Detect which cell encompasses the target text, then output its (X, Y) center coordinate. 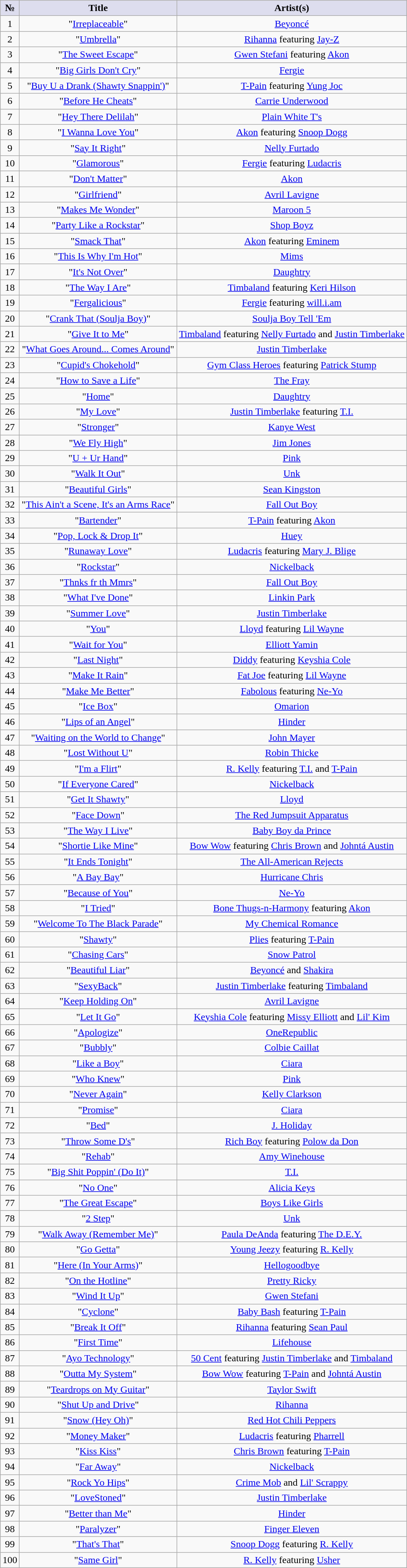
26 (10, 411)
"U + Ur Hand" (98, 458)
"Rehab" (98, 1156)
Fergie (292, 70)
66 (10, 1032)
Taylor Swift (292, 1389)
J. Holiday (292, 1125)
"Glamorous" (98, 163)
19 (10, 303)
84 (10, 1312)
7 (10, 117)
"Promise" (98, 1110)
85 (10, 1327)
"SexyBack" (98, 986)
"Wind It Up" (98, 1296)
25 (10, 396)
17 (10, 272)
Ludacris featuring Mary J. Blige (292, 551)
34 (10, 536)
T-Pain featuring Yung Joc (292, 86)
"Makes Me Wonder" (98, 210)
Gwen Stefani (292, 1296)
49 (10, 769)
39 (10, 613)
27 (10, 427)
Hurricane Chris (292, 877)
Rihanna featuring Jay-Z (292, 39)
24 (10, 380)
10 (10, 163)
Justin Timberlake featuring Timbaland (292, 986)
4 (10, 70)
My Chemical Romance (292, 923)
"Before He Cheats" (98, 101)
"I Wanna Love You" (98, 132)
Pretty Ricky (292, 1281)
"Shortie Like Mine" (98, 846)
91 (10, 1420)
Jim Jones (292, 442)
75 (10, 1172)
Shop Boyz (292, 225)
Justin Timberlake featuring T.I. (292, 411)
"This Is Why I'm Hot" (98, 256)
Fergie featuring Ludacris (292, 163)
"Go Getta" (98, 1250)
"You" (98, 629)
8 (10, 132)
"Welcome To The Black Parade" (98, 923)
15 (10, 241)
Lloyd (292, 799)
"What I've Done" (98, 598)
"Bartender" (98, 520)
Crime Mob and Lil' Scrappy (292, 1482)
97 (10, 1513)
82 (10, 1281)
"That's That" (98, 1544)
96 (10, 1498)
"Better than Me" (98, 1513)
"I Tried" (98, 908)
77 (10, 1203)
№ (10, 8)
"Bubbly" (98, 1048)
60 (10, 939)
Timbaland featuring Keri Hilson (292, 287)
Amy Winehouse (292, 1156)
"Beautiful Liar" (98, 970)
"Here (In Your Arms)" (98, 1265)
Kanye West (292, 427)
38 (10, 598)
"Summer Love" (98, 613)
65 (10, 1017)
"Wait for You" (98, 644)
"Shut Up and Drive" (98, 1405)
Gym Class Heroes featuring Patrick Stump (292, 365)
50 (10, 784)
"Girlfriend" (98, 194)
The Red Jumpsuit Apparatus (292, 815)
Paula DeAnda featuring The D.E.Y. (292, 1234)
"Lips of an Angel" (98, 722)
"2 Step" (98, 1219)
"Bed" (98, 1125)
94 (10, 1467)
43 (10, 675)
"Crank That (Soulja Boy)" (98, 318)
30 (10, 474)
Bone Thugs-n-Harmony featuring Akon (292, 908)
20 (10, 318)
"Shawty" (98, 939)
6 (10, 101)
Diddy featuring Keyshia Cole (292, 660)
Snoop Dogg featuring R. Kelly (292, 1544)
56 (10, 877)
48 (10, 753)
2 (10, 39)
"Paralyzer" (98, 1529)
12 (10, 194)
11 (10, 179)
"The Way I Live" (98, 830)
"Cyclone" (98, 1312)
"Smack That" (98, 241)
"Hey There Delilah" (98, 117)
89 (10, 1389)
68 (10, 1063)
41 (10, 644)
88 (10, 1374)
78 (10, 1219)
"Ice Box" (98, 707)
98 (10, 1529)
53 (10, 830)
"Say It Right" (98, 148)
T-Pain featuring Akon (292, 520)
Plies featuring T-Pain (292, 939)
Akon (292, 179)
"Throw Some D's" (98, 1141)
Bow Wow featuring T-Pain and Johntá Austin (292, 1374)
Baby Bash featuring T-Pain (292, 1312)
"Face Down" (98, 815)
Timbaland featuring Nelly Furtado and Justin Timberlake (292, 334)
Title (98, 8)
John Mayer (292, 738)
"Get It Shawty" (98, 799)
"Walk It Out" (98, 474)
Plain White T's (292, 117)
63 (10, 986)
16 (10, 256)
Finger Eleven (292, 1529)
"Thnks fr th Mmrs" (98, 582)
"Walk Away (Remember Me)" (98, 1234)
32 (10, 505)
OneRepublic (292, 1032)
"Break It Off" (98, 1327)
"Make It Rain" (98, 675)
"Lost Without U" (98, 753)
Colbie Caillat (292, 1048)
72 (10, 1125)
33 (10, 520)
"Chasing Cars" (98, 955)
Huey (292, 536)
Snow Patrol (292, 955)
Maroon 5 (292, 210)
61 (10, 955)
52 (10, 815)
69 (10, 1079)
Red Hot Chili Peppers (292, 1420)
"Money Maker" (98, 1435)
"Pop, Lock & Drop It" (98, 536)
Omarion (292, 707)
64 (10, 1001)
92 (10, 1435)
87 (10, 1358)
14 (10, 225)
"The Way I Are" (98, 287)
76 (10, 1188)
"Ayo Technology" (98, 1358)
"Party Like a Rockstar" (98, 225)
Sean Kingston (292, 489)
"LoveStoned" (98, 1498)
59 (10, 923)
"Apologize" (98, 1032)
"Like a Boy" (98, 1063)
100 (10, 1560)
13 (10, 210)
36 (10, 567)
Boys Like Girls (292, 1203)
"Fergalicious" (98, 303)
54 (10, 846)
"What Goes Around... Comes Around" (98, 349)
"Runaway Love" (98, 551)
Lloyd featuring Lil Wayne (292, 629)
47 (10, 738)
79 (10, 1234)
Fabolous featuring Ne-Yo (292, 691)
"On the Hotline" (98, 1281)
93 (10, 1451)
"Far Away" (98, 1467)
Keyshia Cole featuring Missy Elliott and Lil' Kim (292, 1017)
The All-American Rejects (292, 861)
"Big Girls Don't Cry" (98, 70)
"Teardrops on My Guitar" (98, 1389)
"If Everyone Cared" (98, 784)
"Cupid's Chokehold" (98, 365)
Mims (292, 256)
"The Sweet Escape" (98, 55)
"Irreplaceable" (98, 24)
Soulja Boy Tell 'Em (292, 318)
Chris Brown featuring T-Pain (292, 1451)
T.I. (292, 1172)
83 (10, 1296)
29 (10, 458)
"Who Knew" (98, 1079)
22 (10, 349)
"We Fly High" (98, 442)
"How to Save a Life" (98, 380)
"Home" (98, 396)
"First Time" (98, 1343)
Lifehouse (292, 1343)
"Umbrella" (98, 39)
74 (10, 1156)
90 (10, 1405)
"Outta My System" (98, 1374)
73 (10, 1141)
"Rockstar" (98, 567)
81 (10, 1265)
31 (10, 489)
Beyoncé (292, 24)
Robin Thicke (292, 753)
Nelly Furtado (292, 148)
"Snow (Hey Oh)" (98, 1420)
Baby Boy da Prince (292, 830)
9 (10, 148)
55 (10, 861)
"Make Me Better" (98, 691)
Rich Boy featuring Polow da Don (292, 1141)
58 (10, 908)
The Fray (292, 380)
40 (10, 629)
"Beautiful Girls" (98, 489)
37 (10, 582)
Alicia Keys (292, 1188)
"No One" (98, 1188)
Carrie Underwood (292, 101)
51 (10, 799)
5 (10, 86)
71 (10, 1110)
"Waiting on the World to Change" (98, 738)
Rihanna featuring Sean Paul (292, 1327)
"It Ends Tonight" (98, 861)
70 (10, 1094)
"Stronger" (98, 427)
Beyoncé and Shakira (292, 970)
18 (10, 287)
Gwen Stefani featuring Akon (292, 55)
Linkin Park (292, 598)
Fat Joe featuring Lil Wayne (292, 675)
"Don't Matter" (98, 179)
Akon featuring Eminem (292, 241)
46 (10, 722)
86 (10, 1343)
"My Love" (98, 411)
"A Bay Bay" (98, 877)
Elliott Yamin (292, 644)
"Kiss Kiss" (98, 1451)
"This Ain't a Scene, It's an Arms Race" (98, 505)
Young Jeezy featuring R. Kelly (292, 1250)
"Same Girl" (98, 1560)
"Rock Yo Hips" (98, 1482)
Artist(s) (292, 8)
"I'm a Flirt" (98, 769)
Ludacris featuring Pharrell (292, 1435)
"It's Not Over" (98, 272)
Ne-Yo (292, 892)
Fergie featuring will.i.am (292, 303)
Akon featuring Snoop Dogg (292, 132)
R. Kelly featuring Usher (292, 1560)
21 (10, 334)
28 (10, 442)
Bow Wow featuring Chris Brown and Johntá Austin (292, 846)
57 (10, 892)
Rihanna (292, 1405)
"Last Night" (98, 660)
99 (10, 1544)
45 (10, 707)
"Never Again" (98, 1094)
Hellogoodbye (292, 1265)
50 Cent featuring Justin Timberlake and Timbaland (292, 1358)
"Buy U a Drank (Shawty Snappin')" (98, 86)
62 (10, 970)
"Keep Holding On" (98, 1001)
3 (10, 55)
"Give It to Me" (98, 334)
44 (10, 691)
"Big Shit Poppin' (Do It)" (98, 1172)
23 (10, 365)
67 (10, 1048)
"Let It Go" (98, 1017)
"Because of You" (98, 892)
Kelly Clarkson (292, 1094)
"The Great Escape" (98, 1203)
1 (10, 24)
80 (10, 1250)
35 (10, 551)
42 (10, 660)
95 (10, 1482)
R. Kelly featuring T.I. and T-Pain (292, 769)
